Extract the (x, y) coordinate from the center of the cell holding the provided text.  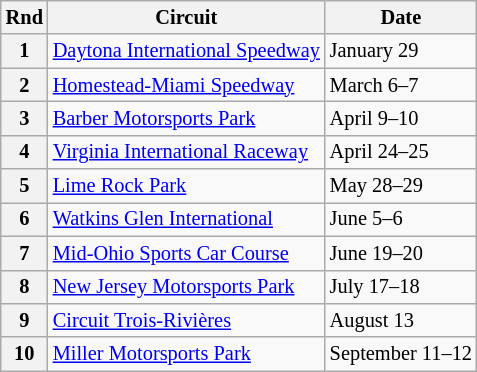
March 6–7 (401, 85)
August 13 (401, 320)
Daytona International Speedway (186, 51)
Rnd (24, 17)
June 5–6 (401, 219)
Homestead-Miami Speedway (186, 85)
10 (24, 354)
Circuit (186, 17)
New Jersey Motorsports Park (186, 287)
1 (24, 51)
April 24–25 (401, 152)
Watkins Glen International (186, 219)
8 (24, 287)
July 17–18 (401, 287)
2 (24, 85)
Mid-Ohio Sports Car Course (186, 253)
Virginia International Raceway (186, 152)
4 (24, 152)
Lime Rock Park (186, 186)
September 11–12 (401, 354)
January 29 (401, 51)
Barber Motorsports Park (186, 118)
June 19–20 (401, 253)
7 (24, 253)
April 9–10 (401, 118)
6 (24, 219)
3 (24, 118)
5 (24, 186)
Miller Motorsports Park (186, 354)
Date (401, 17)
9 (24, 320)
May 28–29 (401, 186)
Circuit Trois-Rivières (186, 320)
